Capture the cell that displays the provided text and extract its [X, Y] central coordinate. 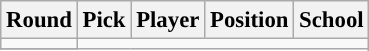
Player [168, 20]
Pick [104, 20]
School [332, 20]
Position [250, 20]
Round [39, 20]
